Provide the [X, Y] coordinate of the cell's center where the given text is located.  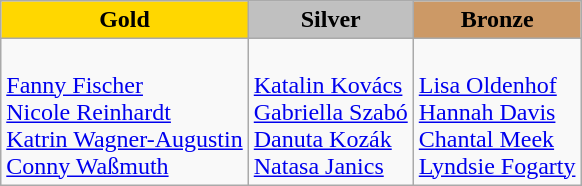
Bronze [497, 20]
Gold [125, 20]
Fanny FischerNicole ReinhardtKatrin Wagner-AugustinConny Waßmuth [125, 112]
Katalin KovácsGabriella SzabóDanuta KozákNatasa Janics [330, 112]
Silver [330, 20]
Lisa OldenhofHannah DavisChantal MeekLyndsie Fogarty [497, 112]
